Provide the (x, y) coordinate of the cell's center where the given text is located.  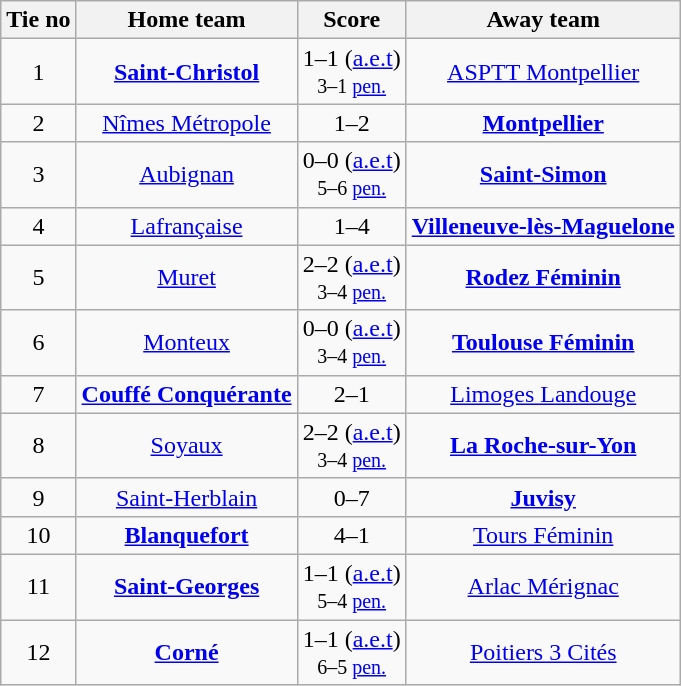
Villeneuve-lès-Maguelone (543, 226)
Rodez Féminin (543, 278)
2 (38, 123)
1 (38, 72)
9 (38, 497)
4–1 (352, 535)
Tie no (38, 20)
Poitiers 3 Cités (543, 652)
7 (38, 394)
Muret (186, 278)
Tours Féminin (543, 535)
Soyaux (186, 446)
Home team (186, 20)
0–7 (352, 497)
Nîmes Métropole (186, 123)
Couffé Conquérante (186, 394)
4 (38, 226)
1–1 (a.e.t) 5–4 pen. (352, 586)
Saint-Christol (186, 72)
Score (352, 20)
0–0 (a.e.t) 3–4 pen. (352, 342)
Monteux (186, 342)
3 (38, 174)
1–1 (a.e.t) 3–1 pen. (352, 72)
5 (38, 278)
1–1 (a.e.t) 6–5 pen. (352, 652)
Saint-Simon (543, 174)
11 (38, 586)
2–1 (352, 394)
1–2 (352, 123)
ASPTT Montpellier (543, 72)
6 (38, 342)
0–0 (a.e.t) 5–6 pen. (352, 174)
Saint-Georges (186, 586)
Juvisy (543, 497)
Toulouse Féminin (543, 342)
La Roche-sur-Yon (543, 446)
8 (38, 446)
Corné (186, 652)
Saint-Herblain (186, 497)
Blanquefort (186, 535)
12 (38, 652)
Arlac Mérignac (543, 586)
1–4 (352, 226)
Montpellier (543, 123)
Limoges Landouge (543, 394)
Aubignan (186, 174)
10 (38, 535)
Away team (543, 20)
Lafrançaise (186, 226)
